Capture the cell that displays the provided text and extract its [x, y] central coordinate. 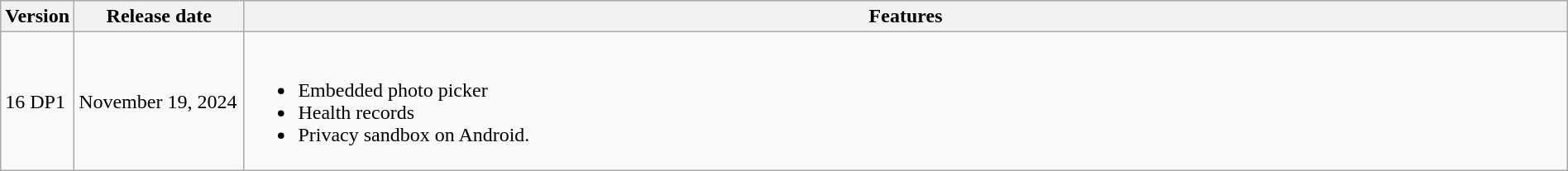
November 19, 2024 [159, 101]
Features [906, 17]
Version [38, 17]
16 DP1 [38, 101]
Embedded photo pickerHealth recordsPrivacy sandbox on Android. [906, 101]
Release date [159, 17]
